Pinpoint the cell where the given text exists, returning its (X, Y) midpoint coordinate. 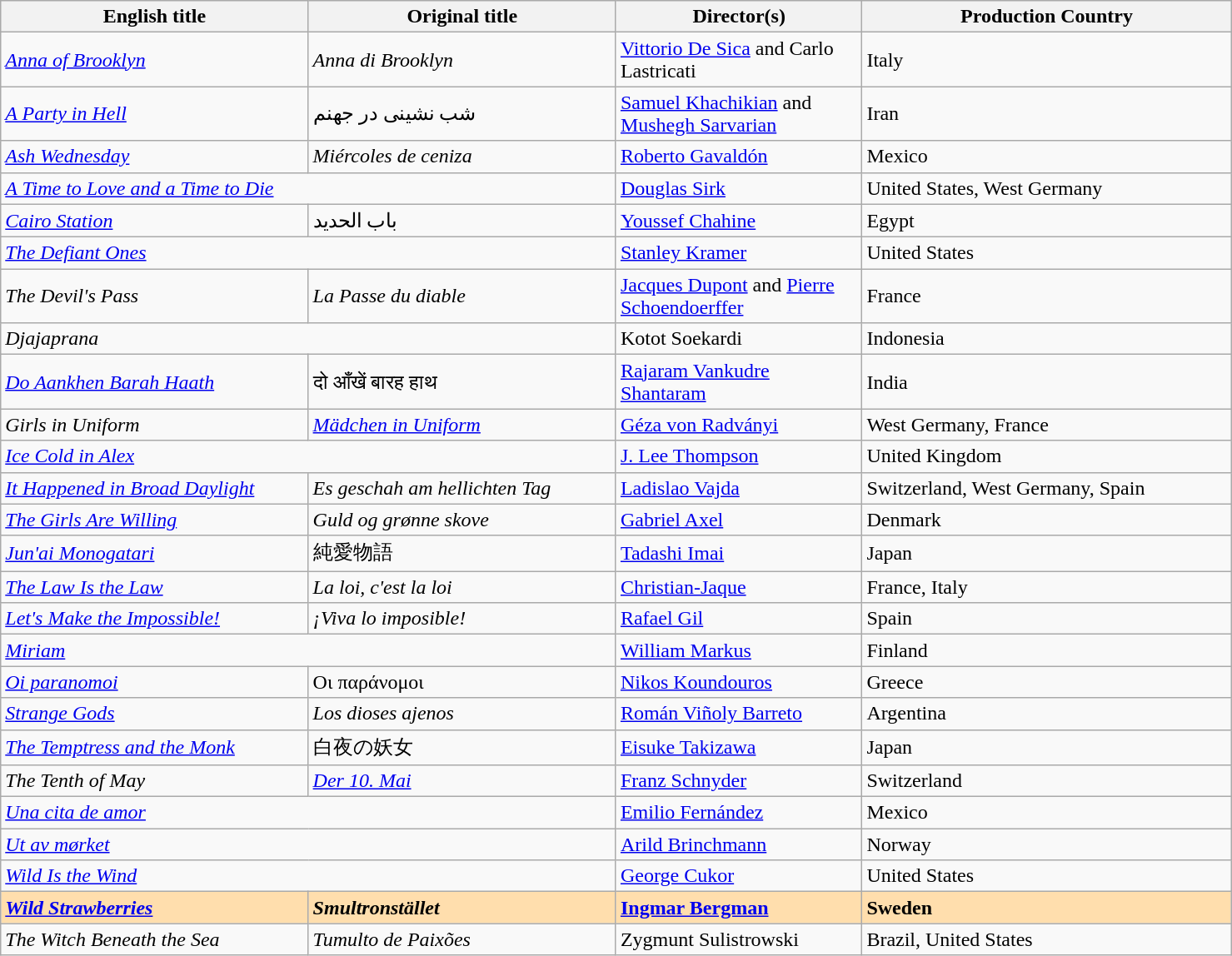
Switzerland (1046, 781)
West Germany, France (1046, 425)
Jacques Dupont and Pierre Schoendoerffer (738, 296)
La Passe du diable (461, 296)
Rafael Gil (738, 619)
Denmark (1046, 520)
The Witch Beneath the Sea (155, 939)
A Party in Hell (155, 113)
Oi paranomoi (155, 682)
Géza von Radványi (738, 425)
¡Viva lo imposible! (461, 619)
Production Country (1046, 17)
Strange Gods (155, 714)
Roberto Gavaldón (738, 157)
Es geschah am hellichten Tag (461, 488)
Christian-Jaque (738, 587)
Una cita de amor (308, 813)
Director(s) (738, 17)
A Time to Love and a Time to Die (308, 188)
Ingmar Bergman (738, 908)
Greece (1046, 682)
Miércoles de ceniza (461, 157)
India (1046, 381)
Tumulto de Paixões (461, 939)
The Law Is the Law (155, 587)
United States, West Germany (1046, 188)
Sweden (1046, 908)
दो आँखें बारह हाथ (461, 381)
Tadashi Imai (738, 553)
Samuel Khachikian and Mushegh Sarvarian (738, 113)
Smultronstället (461, 908)
Vittorio De Sica and Carlo Lastricati (738, 60)
Argentina (1046, 714)
Guld og grønne skove (461, 520)
Emilio Fernández (738, 813)
The Temptress and the Monk (155, 748)
Franz Schnyder (738, 781)
United Kingdom (1046, 456)
J. Lee Thompson (738, 456)
Youssef Chahine (738, 221)
Spain (1046, 619)
Do Aankhen Barah Haath (155, 381)
It Happened in Broad Daylight (155, 488)
English title (155, 17)
Douglas Sirk (738, 188)
Gabriel Axel (738, 520)
Indonesia (1046, 339)
Anna di Brooklyn (461, 60)
Eisuke Takizawa (738, 748)
Miriam (308, 650)
William Markus (738, 650)
Italy (1046, 60)
La loi, c'est la loi (461, 587)
Kotot Soekardi (738, 339)
Girls in Uniform (155, 425)
France (1046, 296)
Ice Cold in Alex (308, 456)
France, Italy (1046, 587)
شب‌ نشینی در جهنم (461, 113)
白夜の妖女 (461, 748)
The Girls Are Willing (155, 520)
The Devil's Pass (155, 296)
Jun'ai Monogatari (155, 553)
Ash Wednesday (155, 157)
The Defiant Ones (308, 253)
Finland (1046, 650)
Zygmunt Sulistrowski (738, 939)
George Cukor (738, 876)
Ladislao Vajda (738, 488)
Iran (1046, 113)
Nikos Koundouros (738, 682)
Wild Strawberries (155, 908)
Mädchen in Uniform (461, 425)
Wild Is the Wind (308, 876)
Norway (1046, 844)
The Tenth of May (155, 781)
Brazil, United States (1046, 939)
باب الحديد (461, 221)
Οι παράνομοι (461, 682)
Ut av mørket (308, 844)
Djajaprana (308, 339)
Arild Brinchmann (738, 844)
Rajaram Vankudre Shantaram (738, 381)
Román Viñoly Barreto (738, 714)
Anna of Brooklyn (155, 60)
Cairo Station (155, 221)
純愛物語 (461, 553)
Stanley Kramer (738, 253)
Los dioses ajenos (461, 714)
Der 10. Mai (461, 781)
Original title (461, 17)
Let's Make the Impossible! (155, 619)
Egypt (1046, 221)
Switzerland, West Germany, Spain (1046, 488)
